Output the (x, y) coordinate of the center of the cell containing the given text.  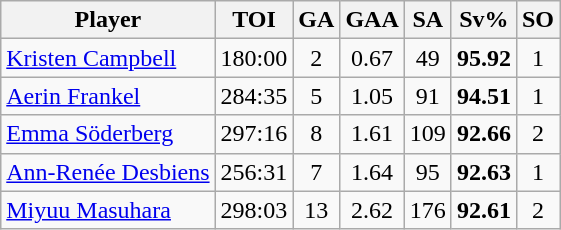
176 (428, 210)
5 (316, 96)
Sv% (484, 20)
1.61 (372, 134)
1.64 (372, 172)
Emma Söderberg (108, 134)
Miyuu Masuhara (108, 210)
1.05 (372, 96)
298:03 (254, 210)
Aerin Frankel (108, 96)
GA (316, 20)
Ann-Renée Desbiens (108, 172)
92.63 (484, 172)
297:16 (254, 134)
284:35 (254, 96)
49 (428, 58)
94.51 (484, 96)
0.67 (372, 58)
SA (428, 20)
8 (316, 134)
TOI (254, 20)
Player (108, 20)
91 (428, 96)
180:00 (254, 58)
2.62 (372, 210)
92.66 (484, 134)
95.92 (484, 58)
256:31 (254, 172)
13 (316, 210)
Kristen Campbell (108, 58)
95 (428, 172)
GAA (372, 20)
7 (316, 172)
SO (538, 20)
109 (428, 134)
92.61 (484, 210)
